Determine the (x, y) coordinate at the center of the cell enclosing the given text.  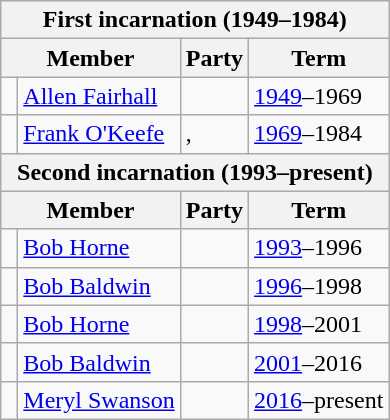
Second incarnation (1993–present) (195, 172)
Frank O'Keefe (99, 134)
1969–1984 (319, 134)
2016–present (319, 400)
Meryl Swanson (99, 400)
1998–2001 (319, 324)
1949–1969 (319, 96)
Allen Fairhall (99, 96)
1993–1996 (319, 248)
1996–1998 (319, 286)
2001–2016 (319, 362)
, (214, 134)
First incarnation (1949–1984) (195, 20)
